From the cell containing the given text, extract its center point as (x, y) coordinate. 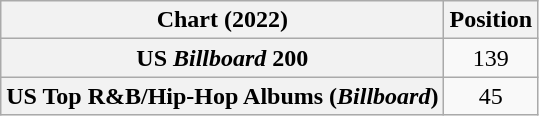
45 (491, 96)
139 (491, 58)
US Billboard 200 (222, 58)
Chart (2022) (222, 20)
US Top R&B/Hip-Hop Albums (Billboard) (222, 96)
Position (491, 20)
